Search for the cell housing the specified text and yield its (x, y) center coordinate. 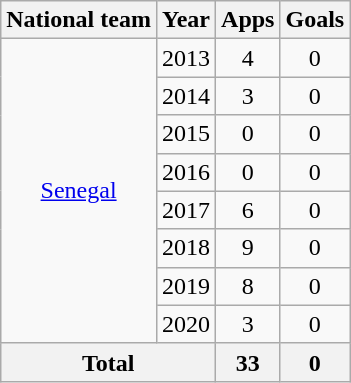
Goals (315, 20)
Senegal (79, 191)
Apps (248, 20)
8 (248, 286)
33 (248, 362)
Year (186, 20)
2016 (186, 172)
2014 (186, 96)
9 (248, 248)
2013 (186, 58)
2020 (186, 324)
National team (79, 20)
2018 (186, 248)
4 (248, 58)
2017 (186, 210)
Total (108, 362)
2019 (186, 286)
6 (248, 210)
2015 (186, 134)
